Capture the cell that displays the provided text and extract its [X, Y] central coordinate. 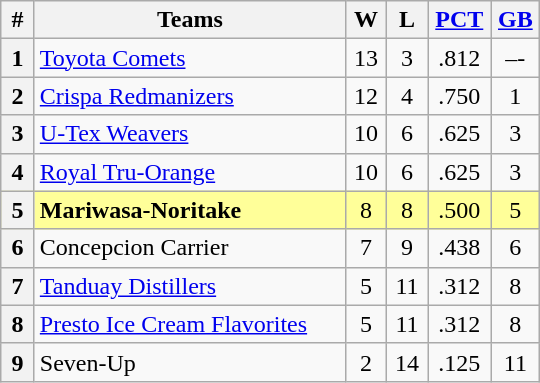
.812 [460, 58]
GB [516, 20]
13 [366, 58]
PCT [460, 20]
.750 [460, 96]
Presto Ice Cream Flavorites [190, 324]
.438 [460, 248]
Toyota Comets [190, 58]
W [366, 20]
Concepcion Carrier [190, 248]
Royal Tru-Orange [190, 172]
U-Tex Weavers [190, 134]
Seven-Up [190, 362]
12 [366, 96]
.125 [460, 362]
Crispa Redmanizers [190, 96]
Teams [190, 20]
Tanduay Distillers [190, 286]
.500 [460, 210]
L [406, 20]
–- [516, 58]
# [18, 20]
14 [406, 362]
Mariwasa-Noritake [190, 210]
